Output the (x, y) coordinate of the center of the cell containing the given text.  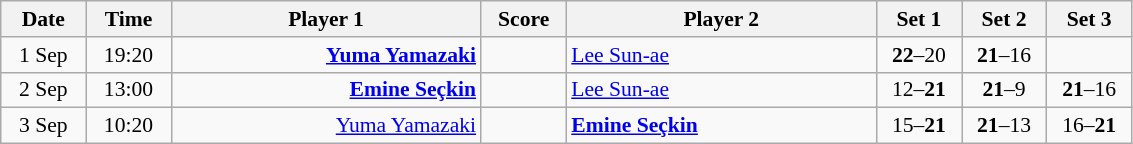
12–21 (918, 90)
Score (524, 19)
21–13 (1004, 126)
13:00 (128, 90)
Set 2 (1004, 19)
21–9 (1004, 90)
2 Sep (44, 90)
Date (44, 19)
Set 3 (1090, 19)
3 Sep (44, 126)
16–21 (1090, 126)
Time (128, 19)
Player 2 (721, 19)
Set 1 (918, 19)
10:20 (128, 126)
22–20 (918, 55)
15–21 (918, 126)
19:20 (128, 55)
1 Sep (44, 55)
Player 1 (326, 19)
